Find where the given text appears and provide that cell's center as (X, Y) coordinate. 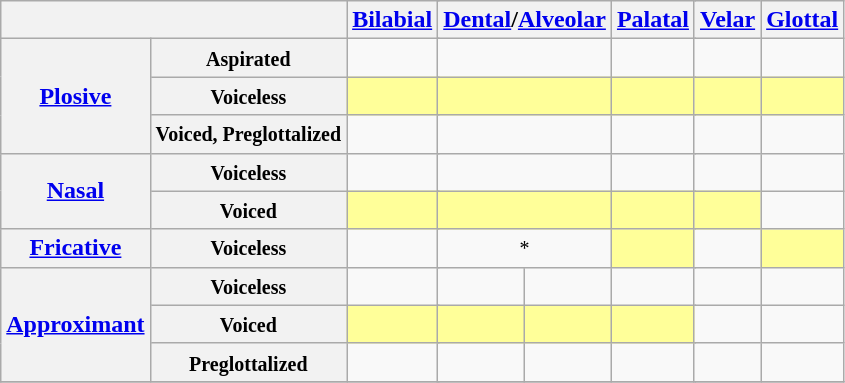
Glottal (802, 20)
Nasal (76, 191)
Approximant (76, 324)
Palatal (652, 20)
Plosive (76, 96)
Preglottalized (248, 362)
Bilabial (392, 20)
Aspirated (248, 58)
* (525, 248)
Fricative (76, 248)
Dental/Alveolar (525, 20)
Velar (727, 20)
Voiced, Preglottalized (248, 134)
